Return [X, Y] of the center of cell containing provided text 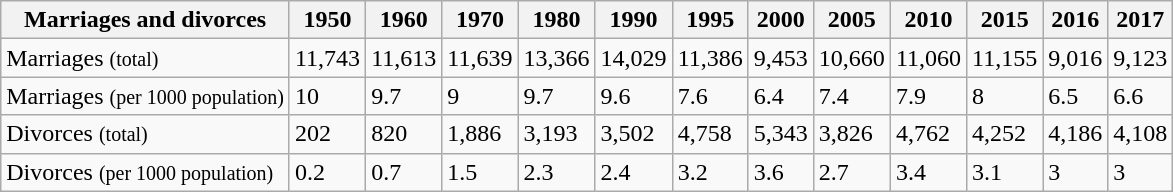
13,366 [556, 58]
1960 [404, 20]
2.7 [852, 172]
1,886 [480, 134]
9,123 [1140, 58]
11,386 [710, 58]
5,343 [780, 134]
2016 [1076, 20]
3,502 [634, 134]
9.6 [634, 96]
3.6 [780, 172]
3.1 [1005, 172]
1970 [480, 20]
1980 [556, 20]
1995 [710, 20]
2005 [852, 20]
6.5 [1076, 96]
6.6 [1140, 96]
7.9 [928, 96]
0.7 [404, 172]
Marriages and divorces [146, 20]
11,613 [404, 58]
Marriages (per 1000 population) [146, 96]
4,252 [1005, 134]
9,016 [1076, 58]
2.3 [556, 172]
2017 [1140, 20]
2010 [928, 20]
0.2 [327, 172]
7.6 [710, 96]
3.4 [928, 172]
4,108 [1140, 134]
4,186 [1076, 134]
11,060 [928, 58]
6.4 [780, 96]
Marriages (total) [146, 58]
202 [327, 134]
10 [327, 96]
820 [404, 134]
14,029 [634, 58]
4,758 [710, 134]
9 [480, 96]
10,660 [852, 58]
1.5 [480, 172]
1990 [634, 20]
11,743 [327, 58]
Divorces (total) [146, 134]
3,193 [556, 134]
4,762 [928, 134]
3.2 [710, 172]
2015 [1005, 20]
11,639 [480, 58]
9,453 [780, 58]
2.4 [634, 172]
3,826 [852, 134]
8 [1005, 96]
1950 [327, 20]
Divorces (per 1000 population) [146, 172]
7.4 [852, 96]
2000 [780, 20]
11,155 [1005, 58]
